Provide the (x, y) coordinate of the cell's center where the given text is located.  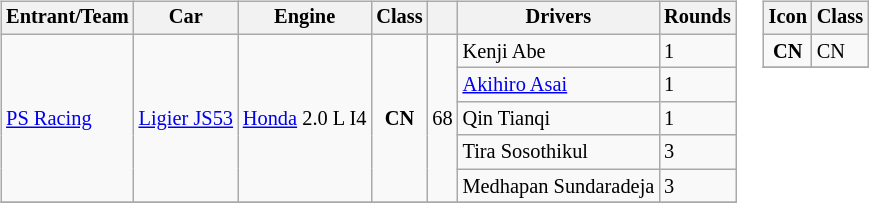
68 (443, 118)
Medhapan Sundaradeja (559, 186)
Qin Tianqi (559, 119)
Car (186, 18)
Engine (305, 18)
Tira Sosothikul (559, 152)
Rounds (698, 18)
PS Racing (67, 118)
Ligier JS53 (186, 118)
Icon (788, 18)
Akihiro Asai (559, 85)
Kenji Abe (559, 51)
Entrant/Team (67, 18)
Drivers (559, 18)
Honda 2.0 L I4 (305, 118)
